Output the (x, y) coordinate of the center of the cell containing the given text.  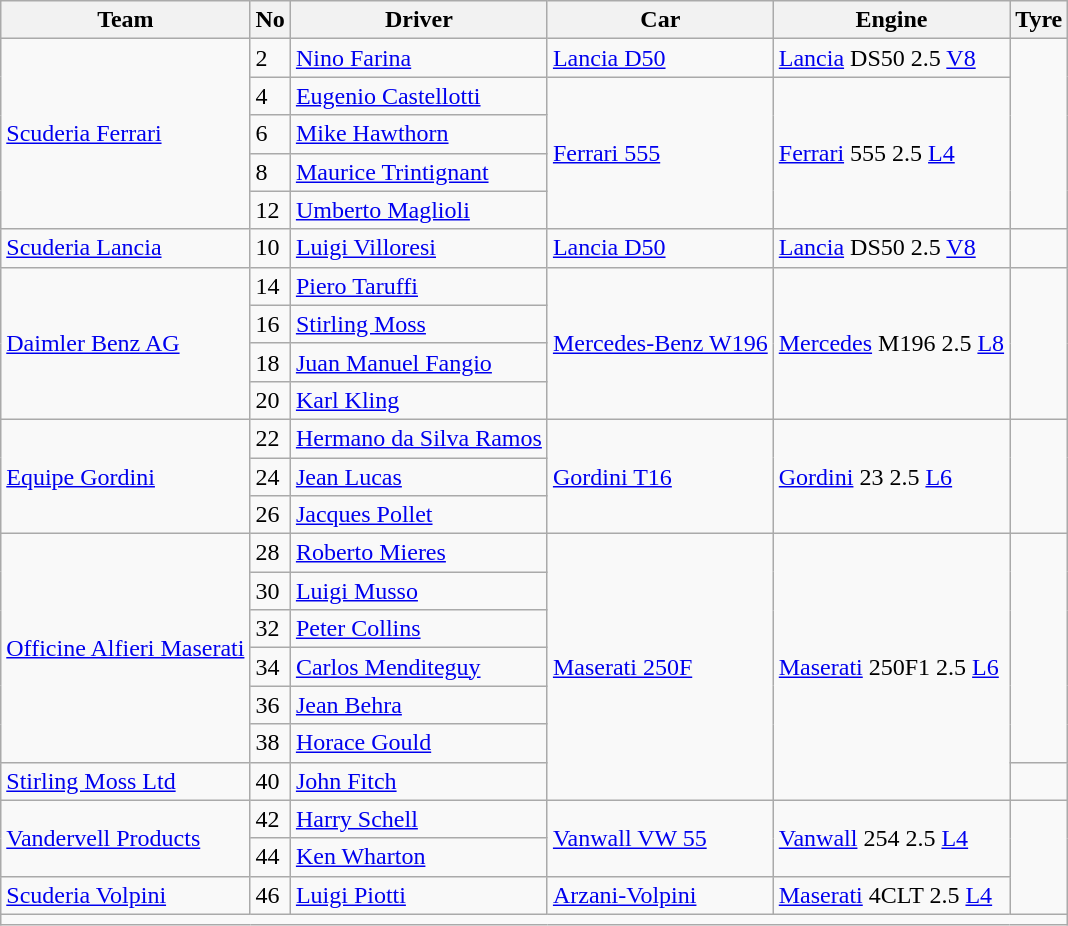
Arzani-Volpini (660, 895)
Jacques Pollet (418, 515)
18 (270, 362)
Ferrari 555 (660, 153)
Carlos Menditeguy (418, 667)
Scuderia Volpini (126, 895)
44 (270, 857)
Luigi Piotti (418, 895)
46 (270, 895)
36 (270, 705)
Car (660, 20)
Vanwall VW 55 (660, 838)
Jean Lucas (418, 477)
Gordini T16 (660, 476)
16 (270, 324)
Mercedes-Benz W196 (660, 343)
Peter Collins (418, 629)
Equipe Gordini (126, 476)
Ken Wharton (418, 857)
Tyre (1039, 20)
Mike Hawthorn (418, 134)
Stirling Moss (418, 324)
Gordini 23 2.5 L6 (891, 476)
20 (270, 400)
Scuderia Lancia (126, 248)
Hermano da Silva Ramos (418, 438)
Driver (418, 20)
Maserati 250F (660, 667)
Piero Taruffi (418, 286)
40 (270, 781)
Engine (891, 20)
Roberto Mieres (418, 553)
Daimler Benz AG (126, 343)
Maurice Trintignant (418, 172)
Officine Alfieri Maserati (126, 648)
No (270, 20)
34 (270, 667)
42 (270, 819)
14 (270, 286)
Eugenio Castellotti (418, 96)
Team (126, 20)
Maserati 4CLT 2.5 L4 (891, 895)
Jean Behra (418, 705)
Stirling Moss Ltd (126, 781)
John Fitch (418, 781)
Scuderia Ferrari (126, 134)
Juan Manuel Fangio (418, 362)
Ferrari 555 2.5 L4 (891, 153)
6 (270, 134)
24 (270, 477)
Mercedes M196 2.5 L8 (891, 343)
Umberto Maglioli (418, 210)
Harry Schell (418, 819)
38 (270, 743)
Horace Gould (418, 743)
28 (270, 553)
4 (270, 96)
Luigi Musso (418, 591)
Luigi Villoresi (418, 248)
10 (270, 248)
30 (270, 591)
2 (270, 58)
Nino Farina (418, 58)
32 (270, 629)
8 (270, 172)
Vanwall 254 2.5 L4 (891, 838)
Maserati 250F1 2.5 L6 (891, 667)
26 (270, 515)
Vandervell Products (126, 838)
22 (270, 438)
Karl Kling (418, 400)
12 (270, 210)
